Pinpoint the cell where the given text exists, returning its (x, y) midpoint coordinate. 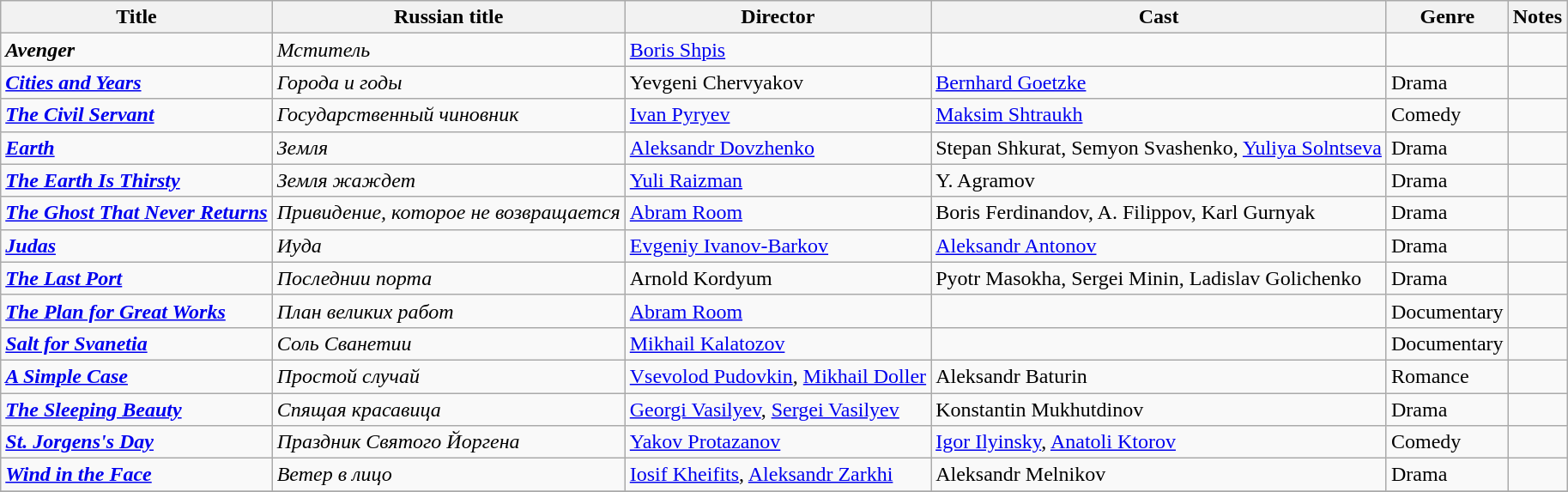
Праздник Святого Йоргена (448, 442)
Earth (136, 148)
Простой случай (448, 376)
Salt for Svanetia (136, 343)
Города и годы (448, 82)
A Simple Case (136, 376)
Romance (1447, 376)
Aleksandr Antonov (1159, 246)
Boris Shpis (778, 50)
Привидение, которое не возвращается (448, 213)
Igor Ilyinsky, Anatoli Ktorov (1159, 442)
The Sleeping Beauty (136, 410)
Avenger (136, 50)
Ivan Pyryev (778, 115)
Иуда (448, 246)
Vsevolod Pudovkin, Mikhail Doller (778, 376)
Konstantin Mukhutdinov (1159, 410)
Genre (1447, 17)
Yakov Protazanov (778, 442)
Ветер в лицо (448, 475)
The Plan for Great Works (136, 311)
Мститель (448, 50)
Maksim Shtraukh (1159, 115)
Aleksandr Dovzhenko (778, 148)
The Ghost That Never Returns (136, 213)
Bernhard Goetzke (1159, 82)
Спящая красавица (448, 410)
План великих работ (448, 311)
The Earth Is Thirsty (136, 180)
Wind in the Face (136, 475)
Mikhail Kalatozov (778, 343)
Соль Сванетии (448, 343)
Arnold Kordyum (778, 278)
The Civil Servant (136, 115)
Государственный чиновник (448, 115)
Pyotr Masokha, Sergei Minin, Ladislav Golichenko (1159, 278)
Russian title (448, 17)
Iosif Kheifits, Aleksandr Zarkhi (778, 475)
Stepan Shkurat, Semyon Svashenko, Yuliya Solntseva (1159, 148)
Yuli Raizman (778, 180)
Aleksandr Baturin (1159, 376)
Aleksandr Melnikov (1159, 475)
Зeмля (448, 148)
Cities and Years (136, 82)
The Last Port (136, 278)
Boris Ferdinandov, A. Filippov, Karl Gurnyak (1159, 213)
Director (778, 17)
Georgi Vasilyev, Sergei Vasilyev (778, 410)
Y. Agramov (1159, 180)
Evgeniy Ivanov-Barkov (778, 246)
Последнии порта (448, 278)
Cast (1159, 17)
Yevgeni Chervyakov (778, 82)
St. Jorgens's Day (136, 442)
Judas (136, 246)
Земля жаждет (448, 180)
Title (136, 17)
Notes (1537, 17)
